Provide the (x, y) coordinate of the cell's center where the given text is located.  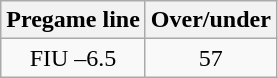
FIU –6.5 (74, 58)
57 (210, 58)
Pregame line (74, 20)
Over/under (210, 20)
